Detect which cell encompasses the target text, then output its [X, Y] center coordinate. 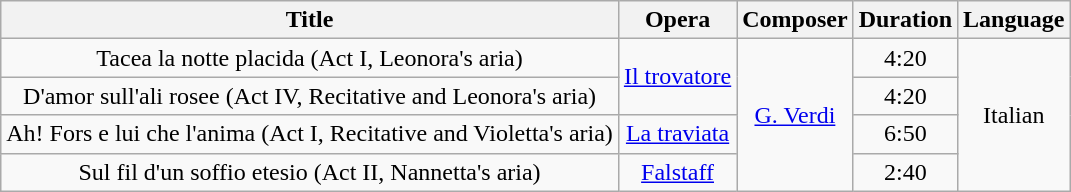
G. Verdi [795, 115]
Sul fil d'un soffio etesio (Act II, Nannetta's aria) [310, 172]
Falstaff [677, 172]
Title [310, 20]
Opera [677, 20]
Italian [1014, 115]
6:50 [905, 134]
La traviata [677, 134]
D'amor sull'ali rosee (Act IV, Recitative and Leonora's aria) [310, 96]
2:40 [905, 172]
Duration [905, 20]
Language [1014, 20]
Tacea la notte placida (Act I, Leonora's aria) [310, 58]
Il trovatore [677, 77]
Composer [795, 20]
Ah! Fors e lui che l'anima (Act I, Recitative and Violetta's aria) [310, 134]
